Find where the given text appears and provide that cell's center as [X, Y] coordinate. 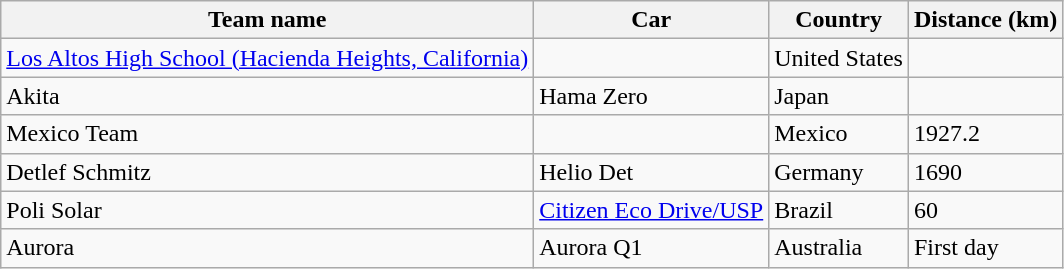
Los Altos High School (Hacienda Heights, California) [268, 58]
Team name [268, 20]
Australia [839, 248]
Brazil [839, 210]
Detlef Schmitz [268, 172]
Citizen Eco Drive/USP [652, 210]
Aurora Q1 [652, 248]
1927.2 [985, 134]
Mexico Team [268, 134]
Aurora [268, 248]
Country [839, 20]
Germany [839, 172]
60 [985, 210]
United States [839, 58]
Distance (km) [985, 20]
First day [985, 248]
Japan [839, 96]
Hama Zero [652, 96]
Poli Solar [268, 210]
1690 [985, 172]
Mexico [839, 134]
Helio Det [652, 172]
Car [652, 20]
Akita [268, 96]
